From the cell containing the given text, extract its center point as (X, Y) coordinate. 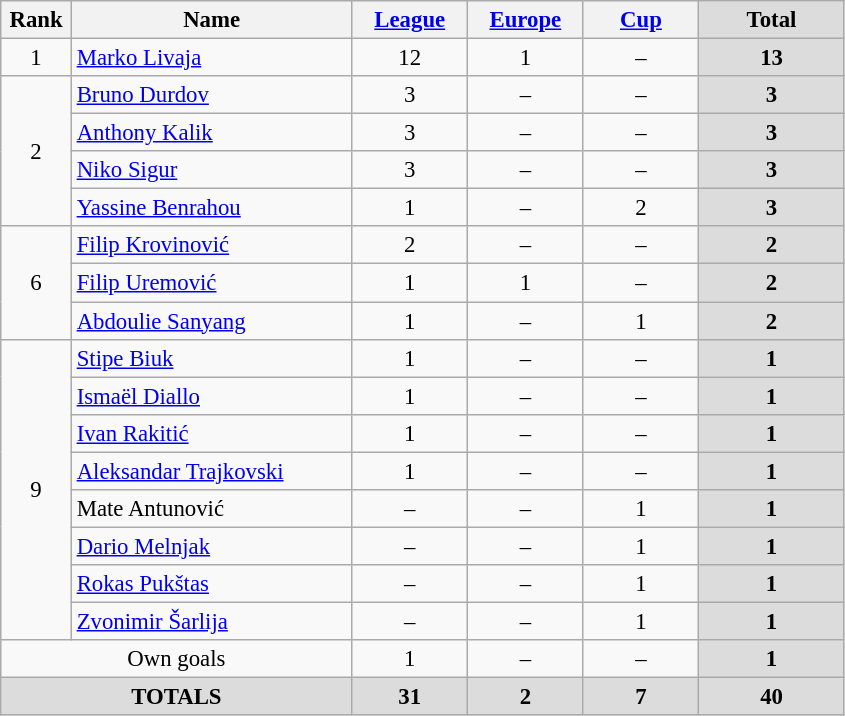
Dario Melnjak (212, 546)
League (410, 20)
12 (410, 58)
Bruno Durdov (212, 95)
Zvonimir Šarlija (212, 621)
Rank (36, 20)
Name (212, 20)
Anthony Kalik (212, 133)
Abdoulie Sanyang (212, 321)
40 (772, 697)
Yassine Benrahou (212, 208)
TOTALS (176, 697)
Own goals (176, 659)
Cup (641, 20)
Ismaël Diallo (212, 396)
Filip Krovinović (212, 245)
Niko Sigur (212, 170)
Marko Livaja (212, 58)
7 (641, 697)
Stipe Biuk (212, 358)
9 (36, 490)
Ivan Rakitić (212, 433)
Aleksandar Trajkovski (212, 471)
Rokas Pukštas (212, 584)
31 (410, 697)
13 (772, 58)
Filip Uremović (212, 283)
6 (36, 282)
Europe (526, 20)
Mate Antunović (212, 509)
Total (772, 20)
